Find where the given text appears and provide that cell's center as (X, Y) coordinate. 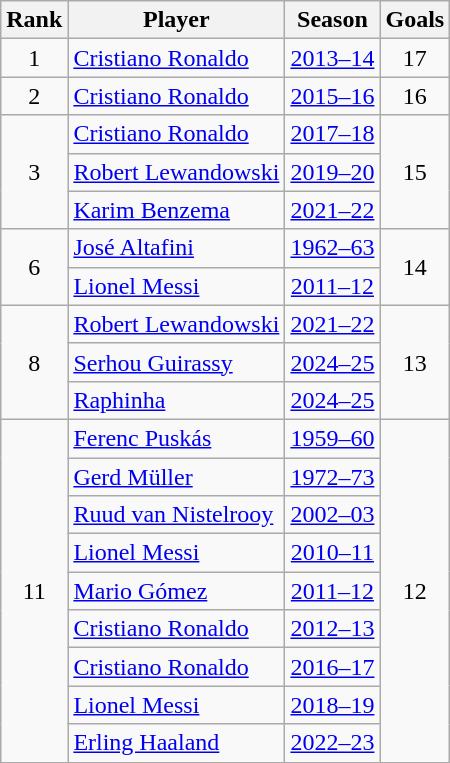
1 (34, 58)
16 (415, 96)
3 (34, 172)
2015–16 (332, 96)
1972–73 (332, 477)
2018–19 (332, 705)
11 (34, 590)
Serhou Guirassy (176, 362)
2019–20 (332, 172)
Erling Haaland (176, 743)
2022–23 (332, 743)
2013–14 (332, 58)
6 (34, 267)
Raphinha (176, 400)
Mario Gómez (176, 591)
2010–11 (332, 553)
2012–13 (332, 629)
8 (34, 362)
12 (415, 590)
1959–60 (332, 438)
2016–17 (332, 667)
1962–63 (332, 248)
Rank (34, 20)
Ruud van Nistelrooy (176, 515)
José Altafini (176, 248)
2002–03 (332, 515)
Gerd Müller (176, 477)
2 (34, 96)
Goals (415, 20)
15 (415, 172)
14 (415, 267)
13 (415, 362)
Ferenc Puskás (176, 438)
2017–18 (332, 134)
Karim Benzema (176, 210)
Season (332, 20)
Player (176, 20)
17 (415, 58)
